Identify which cell holds the provided text, then report its (X, Y) central coordinate. 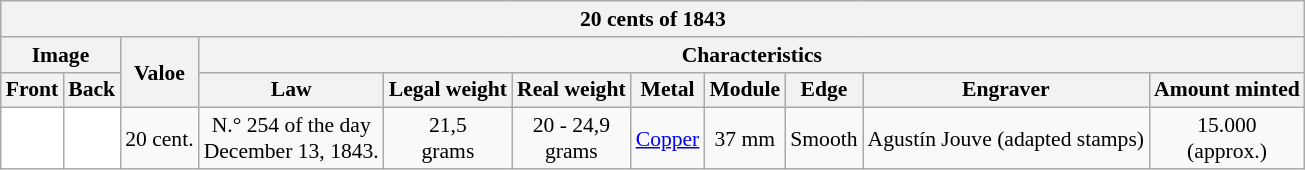
Valoe (159, 72)
20 cents of 1843 (653, 19)
Edge (824, 90)
Image (60, 55)
Amount minted (1227, 90)
Engraver (1006, 90)
Back (92, 90)
Module (744, 90)
Law (292, 90)
Smooth (824, 138)
N.° 254 of the dayDecember 13, 1843. (292, 138)
20 - 24,9grams (572, 138)
Front (32, 90)
15.000(approx.) (1227, 138)
Legal weight (448, 90)
Characteristics (752, 55)
Copper (668, 138)
21,5grams (448, 138)
20 cent. (159, 138)
Real weight (572, 90)
Metal (668, 90)
37 mm (744, 138)
Agustín Jouve (adapted stamps) (1006, 138)
